Provide the (X, Y) coordinate of the cell's center where the given text is located.  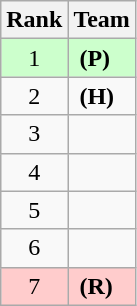
(H) (102, 96)
3 (34, 134)
4 (34, 172)
(P) (102, 58)
(R) (102, 286)
2 (34, 96)
Team (102, 20)
1 (34, 58)
5 (34, 210)
6 (34, 248)
Rank (34, 20)
7 (34, 286)
